Capture the cell that displays the provided text and extract its [x, y] central coordinate. 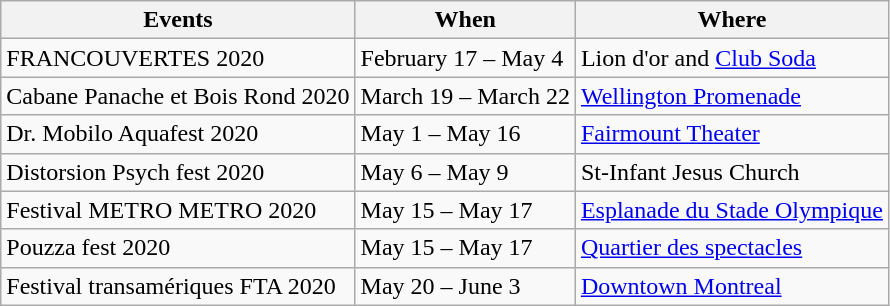
March 19 – March 22 [465, 96]
St-Infant Jesus Church [732, 172]
May 1 – May 16 [465, 134]
Festival transamériques FTA 2020 [178, 286]
Distorsion Psych fest 2020 [178, 172]
Cabane Panache et Bois Rond 2020 [178, 96]
Events [178, 20]
Dr. Mobilo Aquafest 2020 [178, 134]
May 6 – May 9 [465, 172]
Fairmount Theater [732, 134]
Quartier des spectacles [732, 248]
FRANCOUVERTES 2020 [178, 58]
February 17 – May 4 [465, 58]
Downtown Montreal [732, 286]
Esplanade du Stade Olympique [732, 210]
May 20 – June 3 [465, 286]
When [465, 20]
Where [732, 20]
Festival METRO METRO 2020 [178, 210]
Wellington Promenade [732, 96]
Pouzza fest 2020 [178, 248]
Lion d'or and Club Soda [732, 58]
